For the text-containing cell, return its midpoint in [X, Y] coordinate format. 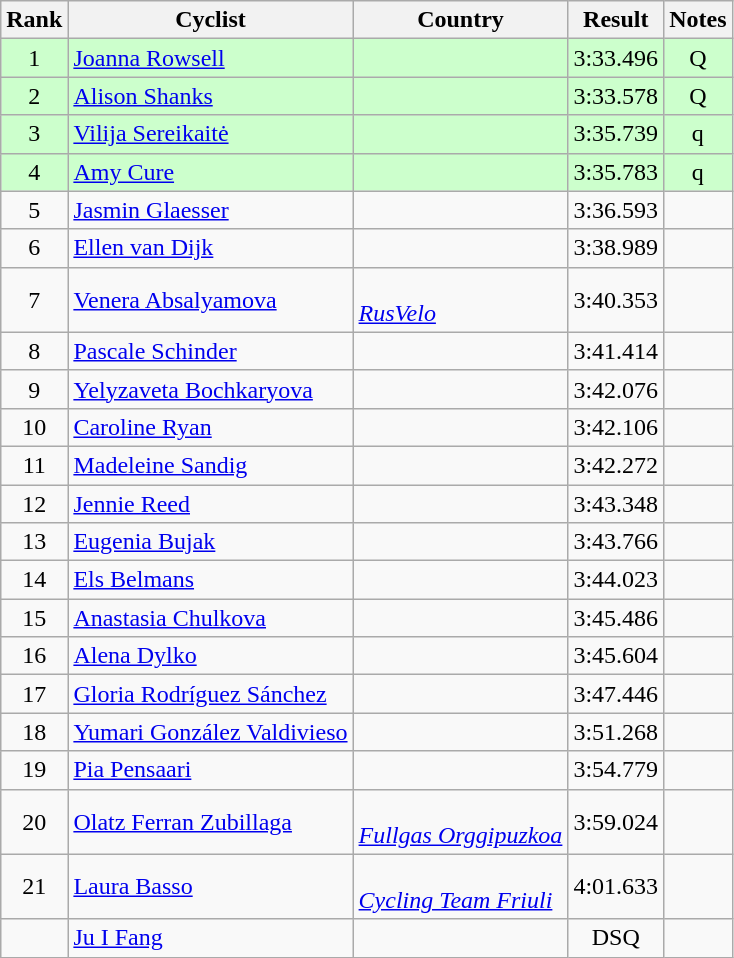
3:35.783 [616, 172]
Anastasia Chulkova [210, 618]
DSQ [616, 938]
10 [34, 427]
Amy Cure [210, 172]
Jasmin Glaesser [210, 210]
Ju I Fang [210, 938]
3:43.348 [616, 503]
Joanna Rowsell [210, 58]
19 [34, 770]
Vilija Sereikaitė [210, 134]
3:45.486 [616, 618]
3:33.578 [616, 96]
4:01.633 [616, 886]
Gloria Rodríguez Sánchez [210, 694]
3:42.272 [616, 465]
Els Belmans [210, 580]
7 [34, 300]
3 [34, 134]
Alison Shanks [210, 96]
Eugenia Bujak [210, 542]
3:44.023 [616, 580]
1 [34, 58]
3:42.076 [616, 389]
Country [460, 20]
RusVelo [460, 300]
14 [34, 580]
4 [34, 172]
16 [34, 656]
3:54.779 [616, 770]
3:36.593 [616, 210]
3:41.414 [616, 351]
2 [34, 96]
9 [34, 389]
5 [34, 210]
3:47.446 [616, 694]
Pia Pensaari [210, 770]
18 [34, 732]
3:45.604 [616, 656]
Olatz Ferran Zubillaga [210, 822]
11 [34, 465]
3:59.024 [616, 822]
13 [34, 542]
Fullgas Orggipuzkoa [460, 822]
17 [34, 694]
Jennie Reed [210, 503]
6 [34, 248]
21 [34, 886]
3:43.766 [616, 542]
Cyclist [210, 20]
Rank [34, 20]
Result [616, 20]
3:42.106 [616, 427]
20 [34, 822]
15 [34, 618]
3:33.496 [616, 58]
3:38.989 [616, 248]
Alena Dylko [210, 656]
Notes [698, 20]
Ellen van Dijk [210, 248]
Yelyzaveta Bochkaryova [210, 389]
Caroline Ryan [210, 427]
Yumari González Valdivieso [210, 732]
3:51.268 [616, 732]
Laura Basso [210, 886]
8 [34, 351]
3:40.353 [616, 300]
12 [34, 503]
Pascale Schinder [210, 351]
Cycling Team Friuli [460, 886]
Venera Absalyamova [210, 300]
Madeleine Sandig [210, 465]
3:35.739 [616, 134]
